Find where the given text appears and provide that cell's center as [x, y] coordinate. 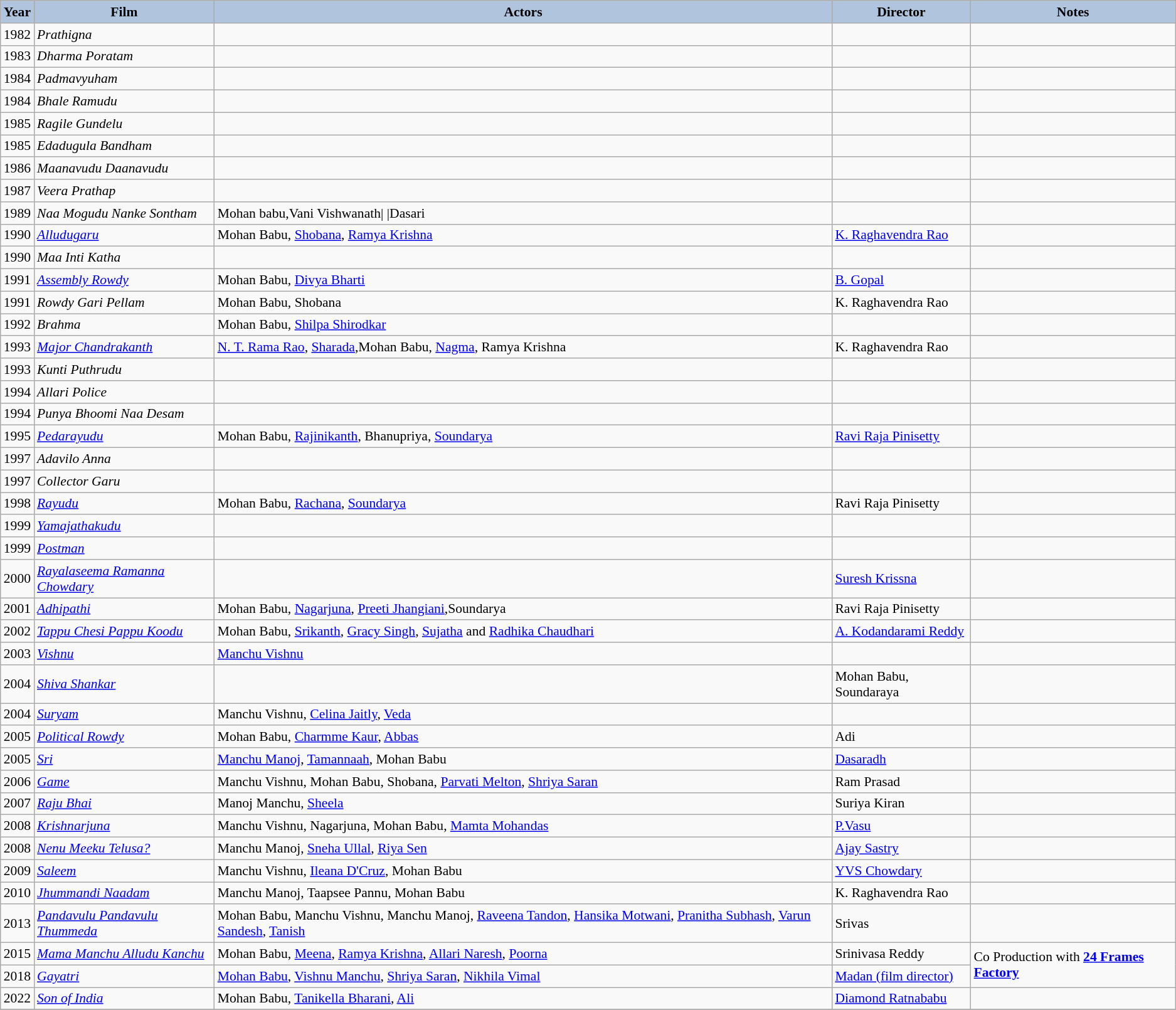
Manoj Manchu, Sheela [523, 804]
Ajay Sastry [901, 849]
Mohan Babu, Meena, Ramya Krishna, Allari Naresh, Poorna [523, 954]
Mohan Babu, Manchu Vishnu, Manchu Manoj, Raveena Tandon, Hansika Motwani, Pranitha Subhash, Varun Sandesh, Tanish [523, 923]
1987 [18, 191]
Manchu Manoj, Tamannaah, Mohan Babu [523, 759]
N. T. Rama Rao, Sharada,Mohan Babu, Nagma, Ramya Krishna [523, 348]
Suresh Krissna [901, 578]
Mohan Babu, Soundaraya [901, 684]
Saleem [124, 871]
B. Gopal [901, 280]
Allari Police [124, 392]
2013 [18, 923]
A. Kodandarami Reddy [901, 632]
2001 [18, 609]
Mohan Babu, Shilpa Shirodkar [523, 325]
Punya Bhoomi Naa Desam [124, 414]
Assembly Rowdy [124, 280]
Madan (film director) [901, 976]
Mohan Babu, Nagarjuna, Preeti Jhangiani,Soundarya [523, 609]
Mohan Babu, Rachana, Soundarya [523, 504]
Mohan Babu, Divya Bharti [523, 280]
Maanavudu Daanavudu [124, 169]
Mohan Babu, Vishnu Manchu, Shriya Saran, Nikhila Vimal [523, 976]
Veera Prathap [124, 191]
2010 [18, 893]
Shiva Shankar [124, 684]
Actors [523, 12]
Nenu Meeku Telusa? [124, 849]
Rayudu [124, 504]
Mohan Babu, Rajinikanth, Bhanupriya, Soundarya [523, 437]
1989 [18, 213]
Film [124, 12]
Manchu Manoj, Taapsee Pannu, Mohan Babu [523, 893]
1982 [18, 35]
Major Chandrakanth [124, 348]
Mohan Babu, Shobana [523, 302]
1983 [18, 56]
Jhummandi Naadam [124, 893]
Yamajathakudu [124, 526]
Adhipathi [124, 609]
Diamond Ratnababu [901, 999]
Mohan Babu, Shobana, Ramya Krishna [523, 235]
Manchu Vishnu [523, 654]
Srinivasa Reddy [901, 954]
Bhale Ramudu [124, 102]
P.Vasu [901, 826]
2009 [18, 871]
Ragile Gundelu [124, 124]
Raju Bhai [124, 804]
2015 [18, 954]
Notes [1073, 12]
Ram Prasad [901, 782]
Manchu Manoj, Sneha Ullal, Riya Sen [523, 849]
Pedarayudu [124, 437]
Dasaradh [901, 759]
2022 [18, 999]
Mohan Babu, Srikanth, Gracy Singh, Sujatha and Radhika Chaudhari [523, 632]
2006 [18, 782]
2018 [18, 976]
Alludugaru [124, 235]
Edadugula Bandham [124, 146]
Manchu Vishnu, Mohan Babu, Shobana, Parvati Melton, Shriya Saran [523, 782]
Adavilo Anna [124, 459]
Manchu Vishnu, Nagarjuna, Mohan Babu, Mamta Mohandas [523, 826]
Son of India [124, 999]
2003 [18, 654]
Tappu Chesi Pappu Koodu [124, 632]
1995 [18, 437]
Sri [124, 759]
Game [124, 782]
Mohan Babu, Tanikella Bharani, Ali [523, 999]
1998 [18, 504]
Vishnu [124, 654]
Manchu Vishnu, Celina Jaitly, Veda [523, 715]
Mama Manchu Alludu Kanchu [124, 954]
Prathigna [124, 35]
Padmavyuham [124, 79]
Kunti Puthrudu [124, 369]
Krishnarjuna [124, 826]
Rayalaseema Ramanna Chowdary [124, 578]
Srivas [901, 923]
Year [18, 12]
1992 [18, 325]
Naa Mogudu Nanke Sontham [124, 213]
Political Rowdy [124, 737]
2002 [18, 632]
Maa Inti Katha [124, 258]
Co Production with 24 Frames Factory [1073, 965]
Suryam [124, 715]
Postman [124, 548]
2007 [18, 804]
1986 [18, 169]
Director [901, 12]
Rowdy Gari Pellam [124, 302]
Pandavulu Pandavulu Thummeda [124, 923]
YVS Chowdary [901, 871]
Suriya Kiran [901, 804]
Manchu Vishnu, Ileana D'Cruz, Mohan Babu [523, 871]
Gayatri [124, 976]
Adi [901, 737]
Brahma [124, 325]
Mohan babu,Vani Vishwanath| |Dasari [523, 213]
Mohan Babu, Charmme Kaur, Abbas [523, 737]
Dharma Poratam [124, 56]
Collector Garu [124, 481]
2000 [18, 578]
